Return (X, Y) of the center of cell containing provided text 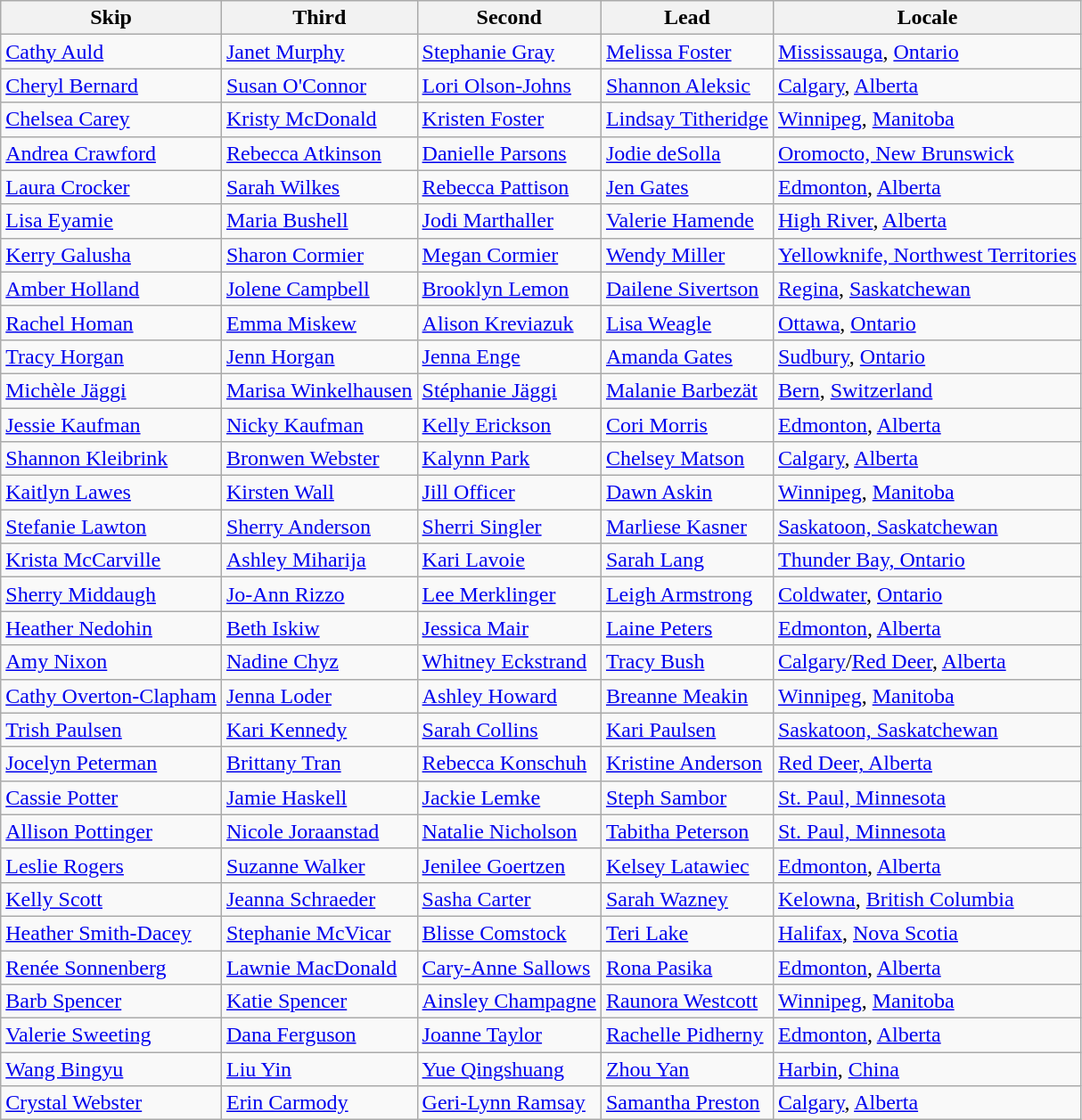
Mississauga, Ontario (927, 52)
Red Deer, Alberta (927, 764)
Heather Nedohin (111, 628)
Dana Ferguson (319, 1035)
Jill Officer (509, 493)
Regina, Saskatchewan (927, 289)
Tracy Bush (686, 662)
Leslie Rogers (111, 865)
Kelowna, British Columbia (927, 899)
Katie Spencer (319, 1001)
Amy Nixon (111, 662)
Melissa Foster (686, 52)
Janet Murphy (319, 52)
Jenilee Goertzen (509, 865)
Michèle Jäggi (111, 390)
Dailene Sivertson (686, 289)
Tabitha Peterson (686, 831)
Marliese Kasner (686, 527)
Renée Sonnenberg (111, 967)
Second (509, 18)
Zhou Yan (686, 1069)
Bern, Switzerland (927, 390)
Kalynn Park (509, 459)
Malanie Barbezät (686, 390)
Ainsley Champagne (509, 1001)
Maria Bushell (319, 221)
Kirsten Wall (319, 493)
Cary-Anne Sallows (509, 967)
Sherry Middaugh (111, 594)
Rebecca Pattison (509, 187)
Megan Cormier (509, 255)
Rachelle Pidherny (686, 1035)
Cathy Auld (111, 52)
Kari Paulsen (686, 730)
Stéphanie Jäggi (509, 390)
Jenna Enge (509, 356)
Rebecca Konschuh (509, 764)
Kelly Scott (111, 899)
Sarah Lang (686, 560)
Leigh Armstrong (686, 594)
Sasha Carter (509, 899)
Nicole Joraanstad (319, 831)
Jodi Marthaller (509, 221)
Amanda Gates (686, 356)
Rachel Homan (111, 323)
Dawn Askin (686, 493)
Tracy Horgan (111, 356)
Jenna Loder (319, 696)
Liu Yin (319, 1069)
Alison Kreviazuk (509, 323)
Sarah Wazney (686, 899)
Sherri Singler (509, 527)
Sherry Anderson (319, 527)
Chelsey Matson (686, 459)
Ottawa, Ontario (927, 323)
Danielle Parsons (509, 153)
Kaitlyn Lawes (111, 493)
Sarah Collins (509, 730)
Valerie Sweeting (111, 1035)
Stefanie Lawton (111, 527)
Third (319, 18)
Valerie Hamende (686, 221)
Whitney Eckstrand (509, 662)
Ashley Howard (509, 696)
Lead (686, 18)
Jen Gates (686, 187)
Oromocto, New Brunswick (927, 153)
Jessie Kaufman (111, 425)
Brittany Tran (319, 764)
Allison Pottinger (111, 831)
Wang Bingyu (111, 1069)
Sarah Wilkes (319, 187)
Andrea Crawford (111, 153)
Jessica Mair (509, 628)
Cathy Overton-Clapham (111, 696)
Natalie Nicholson (509, 831)
Samantha Preston (686, 1103)
Shannon Aleksic (686, 86)
Thunder Bay, Ontario (927, 560)
High River, Alberta (927, 221)
Suzanne Walker (319, 865)
Teri Lake (686, 933)
Stephanie McVicar (319, 933)
Harbin, China (927, 1069)
Kristine Anderson (686, 764)
Heather Smith-Dacey (111, 933)
Breanne Meakin (686, 696)
Shannon Kleibrink (111, 459)
Cheryl Bernard (111, 86)
Cori Morris (686, 425)
Coldwater, Ontario (927, 594)
Jodie deSolla (686, 153)
Jamie Haskell (319, 797)
Jocelyn Peterman (111, 764)
Trish Paulsen (111, 730)
Calgary/Red Deer, Alberta (927, 662)
Marisa Winkelhausen (319, 390)
Geri-Lynn Ramsay (509, 1103)
Kristy McDonald (319, 119)
Nicky Kaufman (319, 425)
Bronwen Webster (319, 459)
Kari Kennedy (319, 730)
Crystal Webster (111, 1103)
Amber Holland (111, 289)
Beth Iskiw (319, 628)
Laine Peters (686, 628)
Rona Pasika (686, 967)
Lori Olson-Johns (509, 86)
Steph Sambor (686, 797)
Erin Carmody (319, 1103)
Lindsay Titheridge (686, 119)
Chelsea Carey (111, 119)
Blisse Comstock (509, 933)
Kelly Erickson (509, 425)
Brooklyn Lemon (509, 289)
Susan O'Connor (319, 86)
Kerry Galusha (111, 255)
Laura Crocker (111, 187)
Locale (927, 18)
Yellowknife, Northwest Territories (927, 255)
Jackie Lemke (509, 797)
Jo-Ann Rizzo (319, 594)
Stephanie Gray (509, 52)
Rebecca Atkinson (319, 153)
Wendy Miller (686, 255)
Jeanna Schraeder (319, 899)
Joanne Taylor (509, 1035)
Lee Merklinger (509, 594)
Lisa Eyamie (111, 221)
Kelsey Latawiec (686, 865)
Krista McCarville (111, 560)
Cassie Potter (111, 797)
Sudbury, Ontario (927, 356)
Sharon Cormier (319, 255)
Kari Lavoie (509, 560)
Kristen Foster (509, 119)
Raunora Westcott (686, 1001)
Barb Spencer (111, 1001)
Ashley Miharija (319, 560)
Nadine Chyz (319, 662)
Emma Miskew (319, 323)
Lisa Weagle (686, 323)
Jenn Horgan (319, 356)
Lawnie MacDonald (319, 967)
Skip (111, 18)
Halifax, Nova Scotia (927, 933)
Jolene Campbell (319, 289)
Yue Qingshuang (509, 1069)
